Determine the (x, y) coordinate at the center of the cell enclosing the given text.  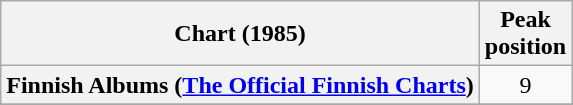
Chart (1985) (240, 34)
Peak position (525, 34)
Finnish Albums (The Official Finnish Charts) (240, 85)
9 (525, 85)
